Search for the cell housing the specified text and yield its [x, y] center coordinate. 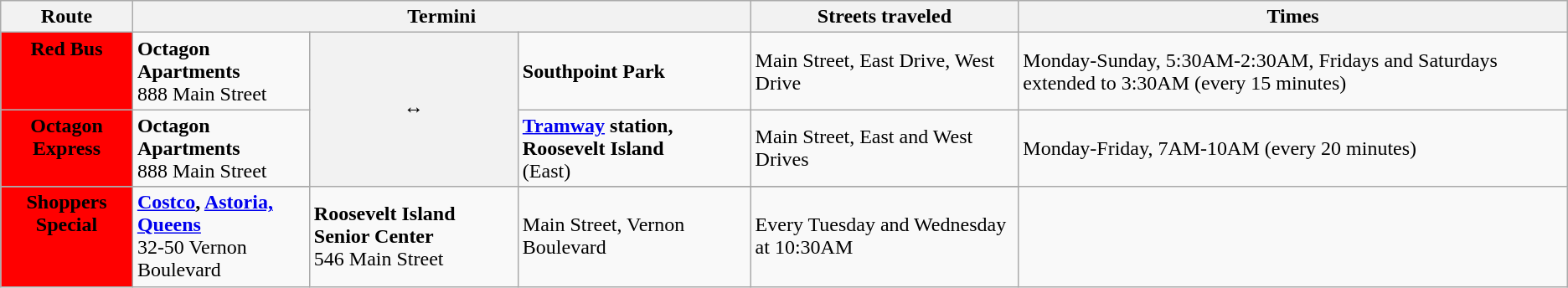
Tramway station, Roosevelt Island(East) [634, 148]
Red Bus [67, 71]
Termini [441, 17]
Streets traveled [885, 17]
Shoppers Special [67, 236]
Roosevelt Island Senior Center546 Main Street [414, 236]
Every Tuesday and Wednesday at 10:30AM [885, 236]
Monday-Friday, 7AM-10AM (every 20 minutes) [1293, 148]
Costco, Astoria, Queens32-50 Vernon Boulevard [221, 236]
Main Street, Vernon Boulevard [634, 236]
Route [67, 17]
Monday-Sunday, 5:30AM-2:30AM, Fridays and Saturdays extended to 3:30AM (every 15 minutes) [1293, 71]
Main Street, East and West Drives [885, 148]
Main Street, East Drive, West Drive [885, 71]
Southpoint Park [634, 71]
↔ [414, 110]
Times [1293, 17]
OctagonExpress [67, 148]
